Output the (X, Y) coordinate of the center of the cell containing the given text.  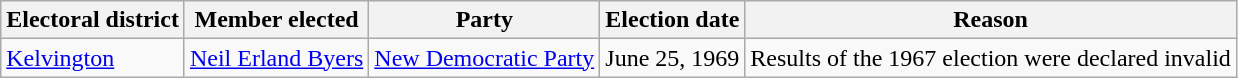
Neil Erland Byers (276, 58)
Party (484, 20)
Member elected (276, 20)
Electoral district (93, 20)
Reason (991, 20)
Election date (672, 20)
Results of the 1967 election were declared invalid (991, 58)
Kelvington (93, 58)
New Democratic Party (484, 58)
June 25, 1969 (672, 58)
